Provide the (X, Y) coordinate of the cell's center where the given text is located.  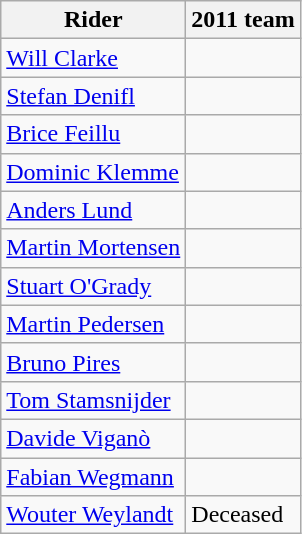
Will Clarke (94, 58)
Martin Pedersen (94, 324)
Deceased (243, 515)
2011 team (243, 20)
Stefan Denifl (94, 96)
Martin Mortensen (94, 248)
Tom Stamsnijder (94, 400)
Rider (94, 20)
Stuart O'Grady (94, 286)
Anders Lund (94, 210)
Bruno Pires (94, 362)
Dominic Klemme (94, 172)
Davide Viganò (94, 438)
Brice Feillu (94, 134)
Fabian Wegmann (94, 477)
Wouter Weylandt (94, 515)
